Capture the cell that displays the provided text and extract its (x, y) central coordinate. 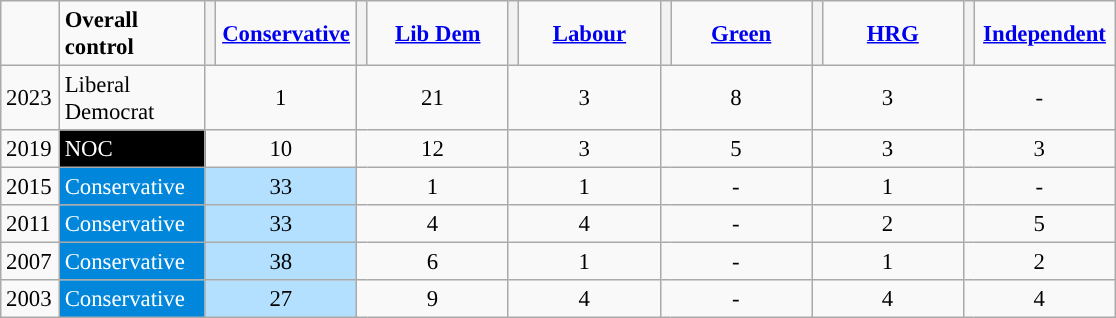
9 (433, 299)
NOC (132, 149)
21 (433, 98)
10 (281, 149)
2023 (30, 98)
HRG (892, 34)
12 (433, 149)
Lib Dem (438, 34)
2007 (30, 262)
Liberal Democrat (132, 98)
Labour (590, 34)
2019 (30, 149)
38 (281, 262)
2011 (30, 224)
2003 (30, 299)
6 (433, 262)
8 (736, 98)
Independent (1044, 34)
27 (281, 299)
Overall control (132, 34)
Green (742, 34)
2015 (30, 187)
